Return the (x, y) coordinate for the center point of the cell that contains the specified text.  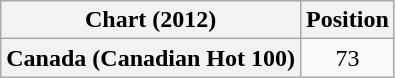
Canada (Canadian Hot 100) (151, 58)
73 (348, 58)
Chart (2012) (151, 20)
Position (348, 20)
